Pinpoint the cell where the given text exists, returning its [x, y] midpoint coordinate. 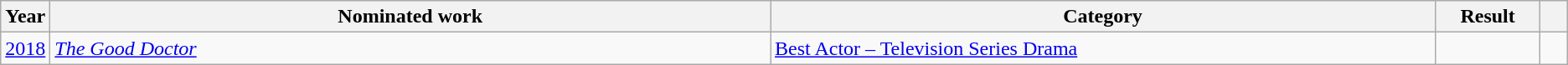
Year [25, 17]
2018 [25, 48]
Nominated work [410, 17]
The Good Doctor [410, 48]
Category [1103, 17]
Best Actor – Television Series Drama [1103, 48]
Result [1488, 17]
